Provide the [x, y] coordinate of the cell's center where the given text is located.  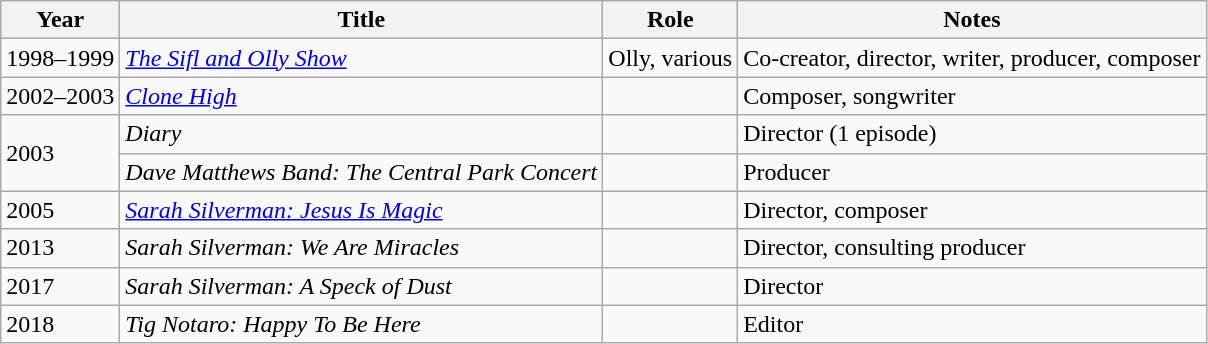
Sarah Silverman: Jesus Is Magic [362, 210]
2017 [60, 286]
Diary [362, 134]
Title [362, 20]
Producer [972, 172]
1998–1999 [60, 58]
2018 [60, 324]
2002–2003 [60, 96]
Year [60, 20]
Composer, songwriter [972, 96]
Sarah Silverman: We Are Miracles [362, 248]
Role [670, 20]
Director [972, 286]
Director, composer [972, 210]
2013 [60, 248]
Sarah Silverman: A Speck of Dust [362, 286]
2005 [60, 210]
Director, consulting producer [972, 248]
Co-creator, director, writer, producer, composer [972, 58]
Editor [972, 324]
Notes [972, 20]
Clone High [362, 96]
Tig Notaro: Happy To Be Here [362, 324]
Dave Matthews Band: The Central Park Concert [362, 172]
2003 [60, 153]
The Sifl and Olly Show [362, 58]
Olly, various [670, 58]
Director (1 episode) [972, 134]
